Scan for the cell matching the given text and deliver its [x, y] coordinate at center. 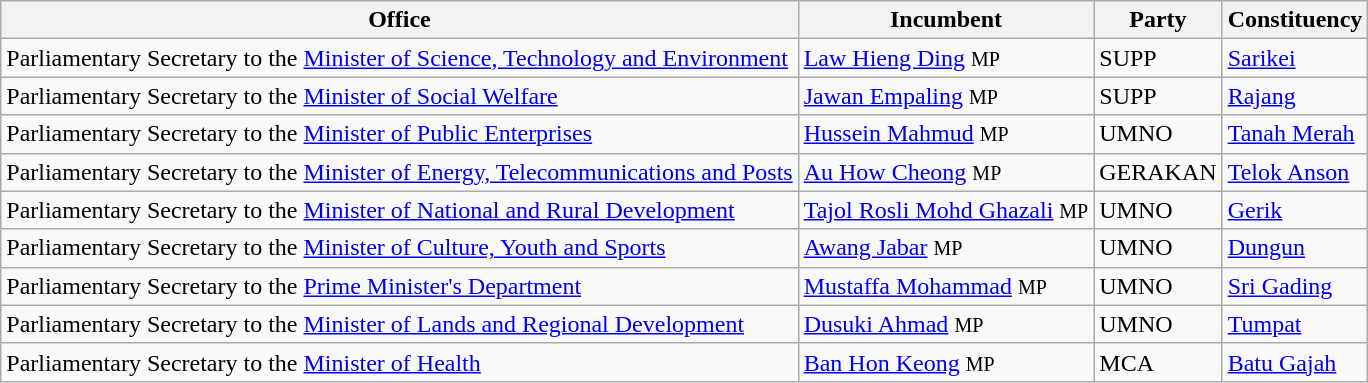
Constituency [1295, 20]
Batu Gajah [1295, 362]
MCA [1158, 362]
Parliamentary Secretary to the Minister of Lands and Regional Development [400, 324]
Parliamentary Secretary to the Minister of Energy, Telecommunications and Posts [400, 172]
Incumbent [946, 20]
Tajol Rosli Mohd Ghazali MP [946, 210]
GERAKAN [1158, 172]
Parliamentary Secretary to the Minister of Public Enterprises [400, 134]
Parliamentary Secretary to the Minister of Science, Technology and Environment [400, 58]
Office [400, 20]
Dungun [1295, 248]
Parliamentary Secretary to the Minister of National and Rural Development [400, 210]
Gerik [1295, 210]
Parliamentary Secretary to the Prime Minister's Department [400, 286]
Sri Gading [1295, 286]
Rajang [1295, 96]
Jawan Empaling MP [946, 96]
Law Hieng Ding MP [946, 58]
Au How Cheong MP [946, 172]
Parliamentary Secretary to the Minister of Culture, Youth and Sports [400, 248]
Ban Hon Keong MP [946, 362]
Awang Jabar MP [946, 248]
Tanah Merah [1295, 134]
Hussein Mahmud MP [946, 134]
Parliamentary Secretary to the Minister of Health [400, 362]
Sarikei [1295, 58]
Telok Anson [1295, 172]
Party [1158, 20]
Tumpat [1295, 324]
Mustaffa Mohammad MP [946, 286]
Parliamentary Secretary to the Minister of Social Welfare [400, 96]
Dusuki Ahmad MP [946, 324]
